For the text-containing cell, return its midpoint in [x, y] coordinate format. 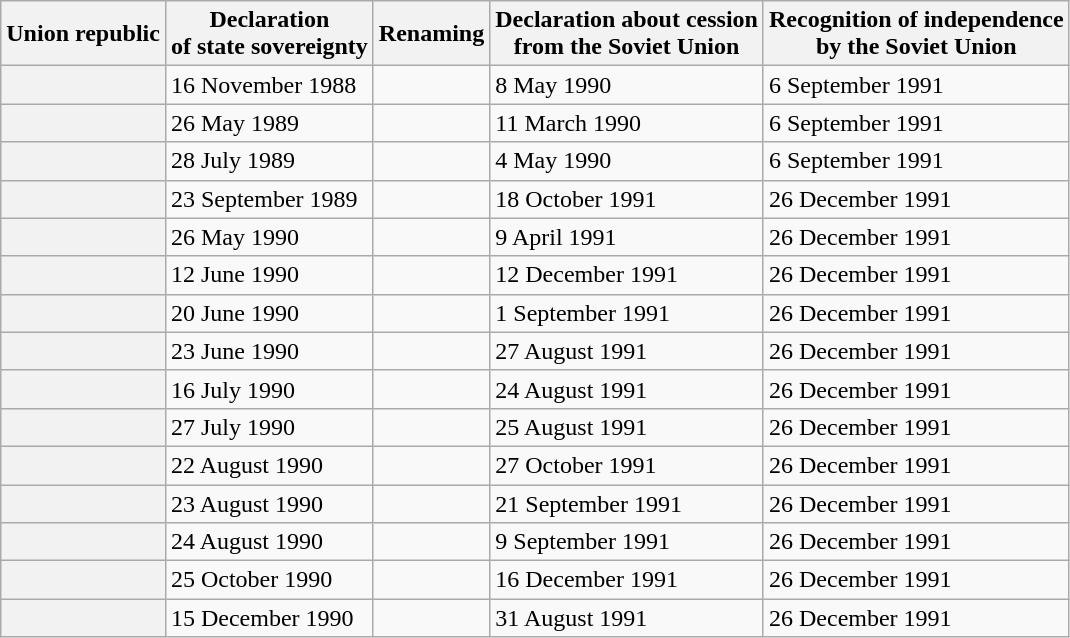
Declaration about cessionfrom the Soviet Union [627, 34]
18 October 1991 [627, 199]
31 August 1991 [627, 618]
23 August 1990 [269, 503]
Union republic [84, 34]
9 September 1991 [627, 542]
Declarationof state sovereignty [269, 34]
16 July 1990 [269, 389]
16 December 1991 [627, 580]
27 October 1991 [627, 465]
22 August 1990 [269, 465]
16 November 1988 [269, 85]
25 August 1991 [627, 427]
8 May 1990 [627, 85]
15 December 1990 [269, 618]
24 August 1990 [269, 542]
26 May 1989 [269, 123]
25 October 1990 [269, 580]
28 July 1989 [269, 161]
12 June 1990 [269, 275]
1 September 1991 [627, 313]
26 May 1990 [269, 237]
Renaming [431, 34]
20 June 1990 [269, 313]
12 December 1991 [627, 275]
23 June 1990 [269, 351]
21 September 1991 [627, 503]
24 August 1991 [627, 389]
Recognition of independenceby the Soviet Union [916, 34]
11 March 1990 [627, 123]
27 August 1991 [627, 351]
23 September 1989 [269, 199]
4 May 1990 [627, 161]
9 April 1991 [627, 237]
27 July 1990 [269, 427]
